Identify which cell holds the provided text, then report its (x, y) central coordinate. 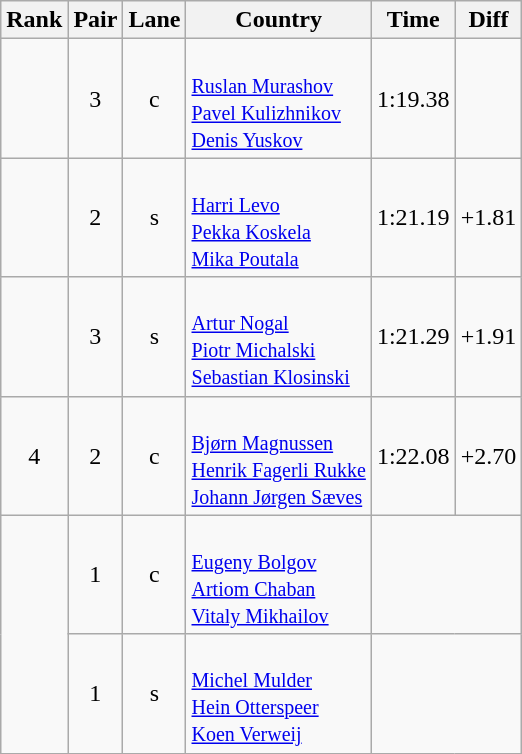
Country (278, 20)
1:21.19 (413, 218)
Ruslan MurashovPavel KulizhnikovDenis Yuskov (278, 98)
1:22.08 (413, 456)
Eugeny BolgovArtiom ChabanVitaly Mikhailov (278, 574)
+2.70 (488, 456)
Diff (488, 20)
+1.81 (488, 218)
Bjørn MagnussenHenrik Fagerli RukkeJohann Jørgen Sæves (278, 456)
Rank (34, 20)
1:21.29 (413, 336)
Time (413, 20)
Michel MulderHein OtterspeerKoen Verweij (278, 694)
+1.91 (488, 336)
Pair (96, 20)
Lane (154, 20)
Artur NogalPiotr MichalskiSebastian Klosinski (278, 336)
1:19.38 (413, 98)
4 (34, 456)
Harri LevoPekka KoskelaMika Poutala (278, 218)
